From the cell containing the given text, extract its center point as [x, y] coordinate. 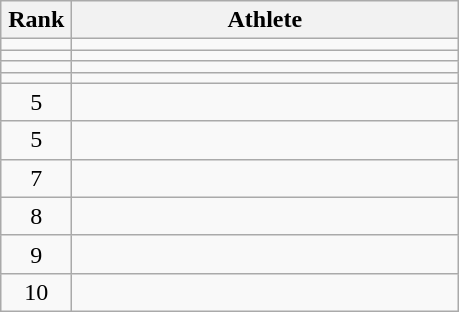
Rank [36, 20]
9 [36, 254]
Athlete [265, 20]
7 [36, 178]
8 [36, 216]
10 [36, 292]
